For the text-containing cell, return its midpoint in [x, y] coordinate format. 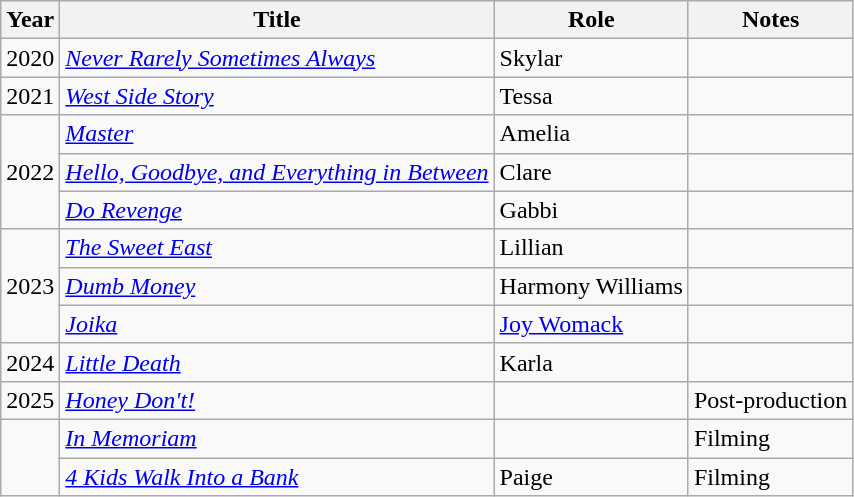
Paige [591, 477]
Little Death [277, 362]
Clare [591, 172]
Do Revenge [277, 210]
Amelia [591, 134]
2025 [30, 400]
Role [591, 20]
Gabbi [591, 210]
Never Rarely Sometimes Always [277, 58]
In Memoriam [277, 438]
Joy Womack [591, 324]
2020 [30, 58]
Karla [591, 362]
Master [277, 134]
Lillian [591, 248]
Post-production [770, 400]
Joika [277, 324]
Title [277, 20]
Year [30, 20]
Harmony Williams [591, 286]
Dumb Money [277, 286]
Honey Don't! [277, 400]
Notes [770, 20]
2022 [30, 172]
The Sweet East [277, 248]
Tessa [591, 96]
Skylar [591, 58]
Hello, Goodbye, and Everything in Between [277, 172]
2024 [30, 362]
West Side Story [277, 96]
2023 [30, 286]
2021 [30, 96]
4 Kids Walk Into a Bank [277, 477]
